Provide the (X, Y) coordinate of the cell's center where the given text is located.  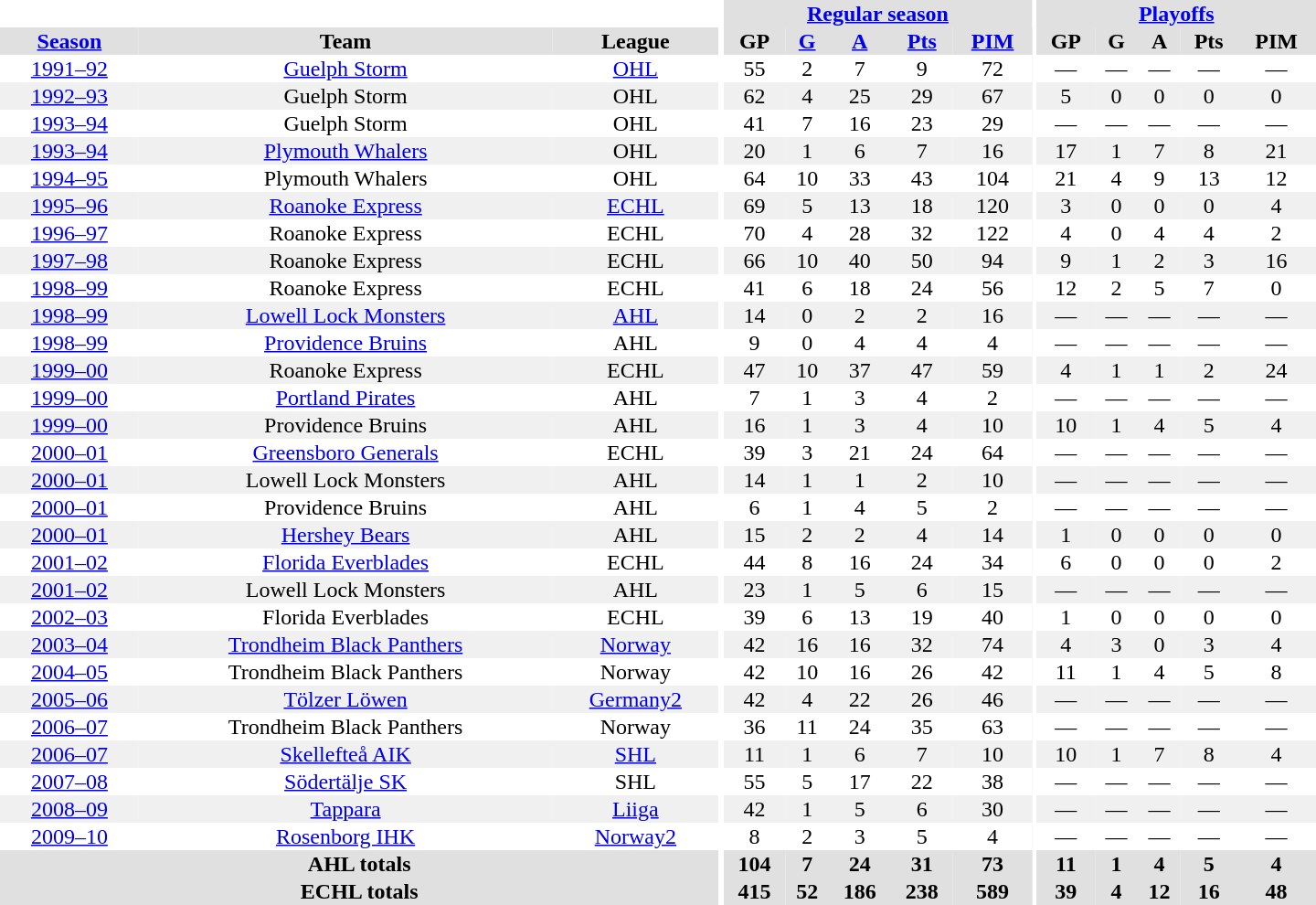
Norway2 (635, 836)
20 (755, 151)
43 (922, 178)
2003–04 (69, 644)
589 (992, 891)
1994–95 (69, 178)
59 (992, 370)
63 (992, 727)
Playoffs (1177, 14)
Södertälje SK (345, 782)
Team (345, 41)
2002–03 (69, 617)
1995–96 (69, 206)
69 (755, 206)
120 (992, 206)
34 (992, 562)
238 (922, 891)
50 (922, 261)
1992–93 (69, 96)
AHL totals (359, 864)
38 (992, 782)
62 (755, 96)
Liiga (635, 809)
94 (992, 261)
31 (922, 864)
2008–09 (69, 809)
ECHL totals (359, 891)
52 (808, 891)
19 (922, 617)
415 (755, 891)
73 (992, 864)
48 (1276, 891)
67 (992, 96)
2009–10 (69, 836)
League (635, 41)
2007–08 (69, 782)
Tappara (345, 809)
Rosenborg IHK (345, 836)
186 (860, 891)
Regular season (878, 14)
44 (755, 562)
25 (860, 96)
Germany2 (635, 699)
35 (922, 727)
72 (992, 69)
2004–05 (69, 672)
Skellefteå AIK (345, 754)
1991–92 (69, 69)
56 (992, 288)
1997–98 (69, 261)
30 (992, 809)
36 (755, 727)
70 (755, 233)
122 (992, 233)
Portland Pirates (345, 398)
33 (860, 178)
46 (992, 699)
2005–06 (69, 699)
Season (69, 41)
Hershey Bears (345, 535)
37 (860, 370)
28 (860, 233)
Greensboro Generals (345, 452)
66 (755, 261)
Tölzer Löwen (345, 699)
74 (992, 644)
1996–97 (69, 233)
